From the cell containing the given text, extract its center point as [x, y] coordinate. 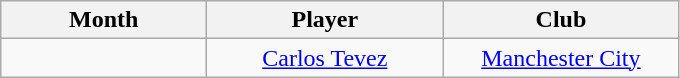
Club [561, 20]
Manchester City [561, 58]
Carlos Tevez [325, 58]
Player [325, 20]
Month [104, 20]
